Identify which cell holds the provided text, then report its (x, y) central coordinate. 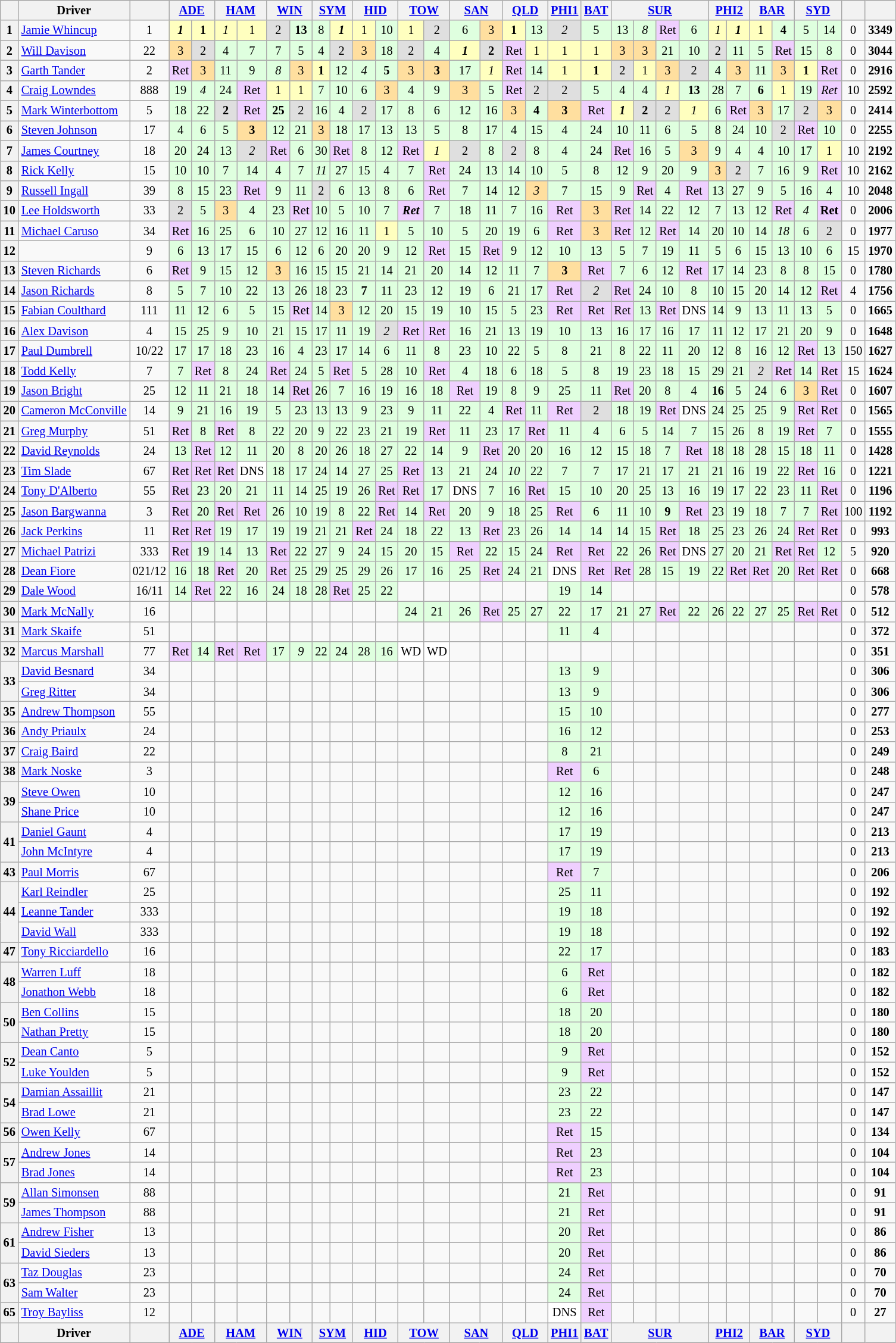
Taz Douglas (74, 1273)
1192 (880, 511)
Jason Bargwanna (74, 511)
1756 (880, 291)
Karl Reindler (74, 892)
David Besnard (74, 671)
David Reynolds (74, 451)
Andrew Jones (74, 1153)
183 (880, 952)
249 (880, 752)
Russell Ingall (74, 190)
John McIntyre (74, 852)
Mark Winterbottom (74, 111)
Andy Priaulx (74, 732)
2048 (880, 190)
Rick Kelly (74, 171)
41 (10, 842)
77 (149, 651)
Damian Assaillit (74, 1092)
372 (880, 632)
Craig Lowndes (74, 90)
Mark Noske (74, 772)
50 (10, 1022)
2192 (880, 151)
100 (853, 511)
1624 (880, 371)
Tony Ricciardello (74, 952)
Jamie Whincup (74, 30)
Todd Kelly (74, 371)
James Courtney (74, 151)
Garth Tander (74, 70)
Steve Owen (74, 792)
Jason Bright (74, 391)
Steven Richards (74, 271)
Mark McNally (74, 611)
Andrew Thompson (74, 711)
52 (10, 1062)
888 (149, 90)
1221 (880, 471)
38 (10, 772)
Greg Murphy (74, 431)
31 (10, 632)
351 (880, 651)
David Wall (74, 932)
Tim Slade (74, 471)
Greg Ritter (74, 692)
Will Davison (74, 51)
2255 (880, 130)
Troy Bayliss (74, 1313)
Jonathon Webb (74, 992)
2592 (880, 90)
Paul Morris (74, 872)
Dean Fiore (74, 571)
150 (853, 351)
668 (880, 571)
Jack Perkins (74, 531)
James Thompson (74, 1213)
Cameron McConville (74, 411)
David Sieders (74, 1253)
63 (10, 1282)
43 (10, 872)
Jason Richards (74, 291)
3349 (880, 30)
57 (10, 1162)
35 (10, 711)
59 (10, 1203)
1196 (880, 491)
56 (10, 1132)
Ben Collins (74, 1012)
993 (880, 531)
47 (10, 952)
Craig Baird (74, 752)
Nathan Pretty (74, 1032)
021/12 (149, 571)
Dale Wood (74, 591)
36 (10, 732)
Lee Holdsworth (74, 211)
44 (10, 912)
Dean Canto (74, 1052)
Shane Price (74, 812)
54 (10, 1102)
61 (10, 1242)
Owen Kelly (74, 1132)
1648 (880, 331)
Tony D'Alberto (74, 491)
578 (880, 591)
Michael Patrizi (74, 551)
1607 (880, 391)
206 (880, 872)
Brad Lowe (74, 1112)
512 (880, 611)
Fabian Coulthard (74, 311)
1565 (880, 411)
920 (880, 551)
111 (149, 311)
248 (880, 772)
134 (880, 1132)
2006 (880, 211)
1627 (880, 351)
1970 (880, 251)
Sam Walter (74, 1292)
3044 (880, 51)
Mark Skaife (74, 632)
Steven Johnson (74, 130)
Leanne Tander (74, 912)
Michael Caruso (74, 231)
Alex Davison (74, 331)
1428 (880, 451)
1555 (880, 431)
Daniel Gaunt (74, 832)
Andrew Fisher (74, 1232)
277 (880, 711)
16/11 (149, 591)
Paul Dumbrell (74, 351)
2414 (880, 111)
253 (880, 732)
48 (10, 982)
1977 (880, 231)
Warren Luff (74, 972)
Marcus Marshall (74, 651)
2916 (880, 70)
32 (10, 651)
10/22 (149, 351)
1665 (880, 311)
Luke Youlden (74, 1072)
1780 (880, 271)
37 (10, 752)
2162 (880, 171)
Brad Jones (74, 1172)
65 (10, 1313)
Allan Simonsen (74, 1192)
